Search for the cell housing the specified text and yield its [x, y] center coordinate. 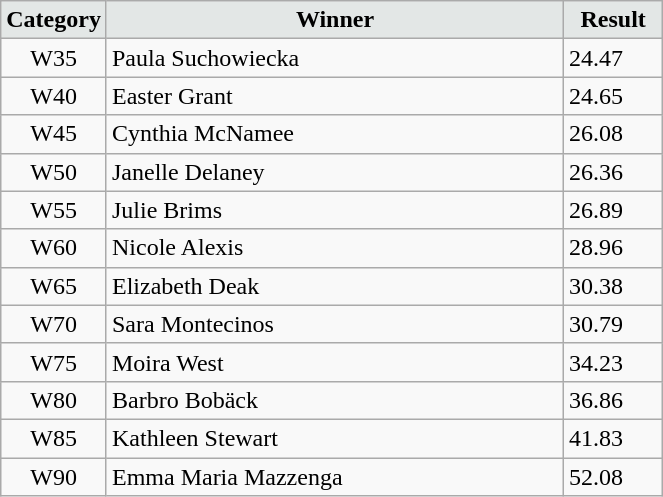
Winner [334, 20]
41.83 [614, 438]
W90 [54, 477]
28.96 [614, 248]
W50 [54, 172]
34.23 [614, 362]
W60 [54, 248]
W70 [54, 324]
Emma Maria Mazzenga [334, 477]
Janelle Delaney [334, 172]
30.38 [614, 286]
W85 [54, 438]
W55 [54, 210]
52.08 [614, 477]
Result [614, 20]
Barbro Bobäck [334, 400]
Nicole Alexis [334, 248]
Julie Brims [334, 210]
26.89 [614, 210]
Sara Montecinos [334, 324]
W40 [54, 96]
Category [54, 20]
36.86 [614, 400]
W80 [54, 400]
W35 [54, 58]
Paula Suchowiecka [334, 58]
W65 [54, 286]
24.65 [614, 96]
30.79 [614, 324]
W75 [54, 362]
Cynthia McNamee [334, 134]
Easter Grant [334, 96]
Moira West [334, 362]
26.36 [614, 172]
W45 [54, 134]
Elizabeth Deak [334, 286]
Kathleen Stewart [334, 438]
24.47 [614, 58]
26.08 [614, 134]
